Capture the cell that displays the provided text and extract its [X, Y] central coordinate. 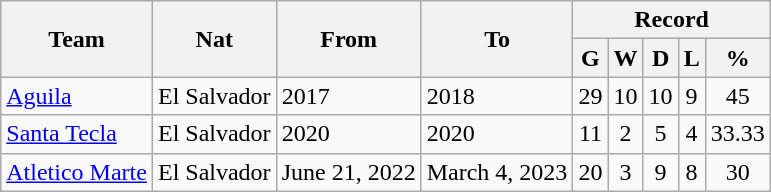
2017 [348, 96]
Team [77, 39]
Record [672, 20]
2 [626, 134]
Santa Tecla [77, 134]
3 [626, 172]
20 [590, 172]
33.33 [738, 134]
Nat [214, 39]
45 [738, 96]
June 21, 2022 [348, 172]
Aguila [77, 96]
March 4, 2023 [497, 172]
4 [692, 134]
L [692, 58]
From [348, 39]
To [497, 39]
8 [692, 172]
% [738, 58]
G [590, 58]
30 [738, 172]
29 [590, 96]
11 [590, 134]
5 [660, 134]
2018 [497, 96]
D [660, 58]
W [626, 58]
Atletico Marte [77, 172]
